Find where the given text appears and provide that cell's center as (x, y) coordinate. 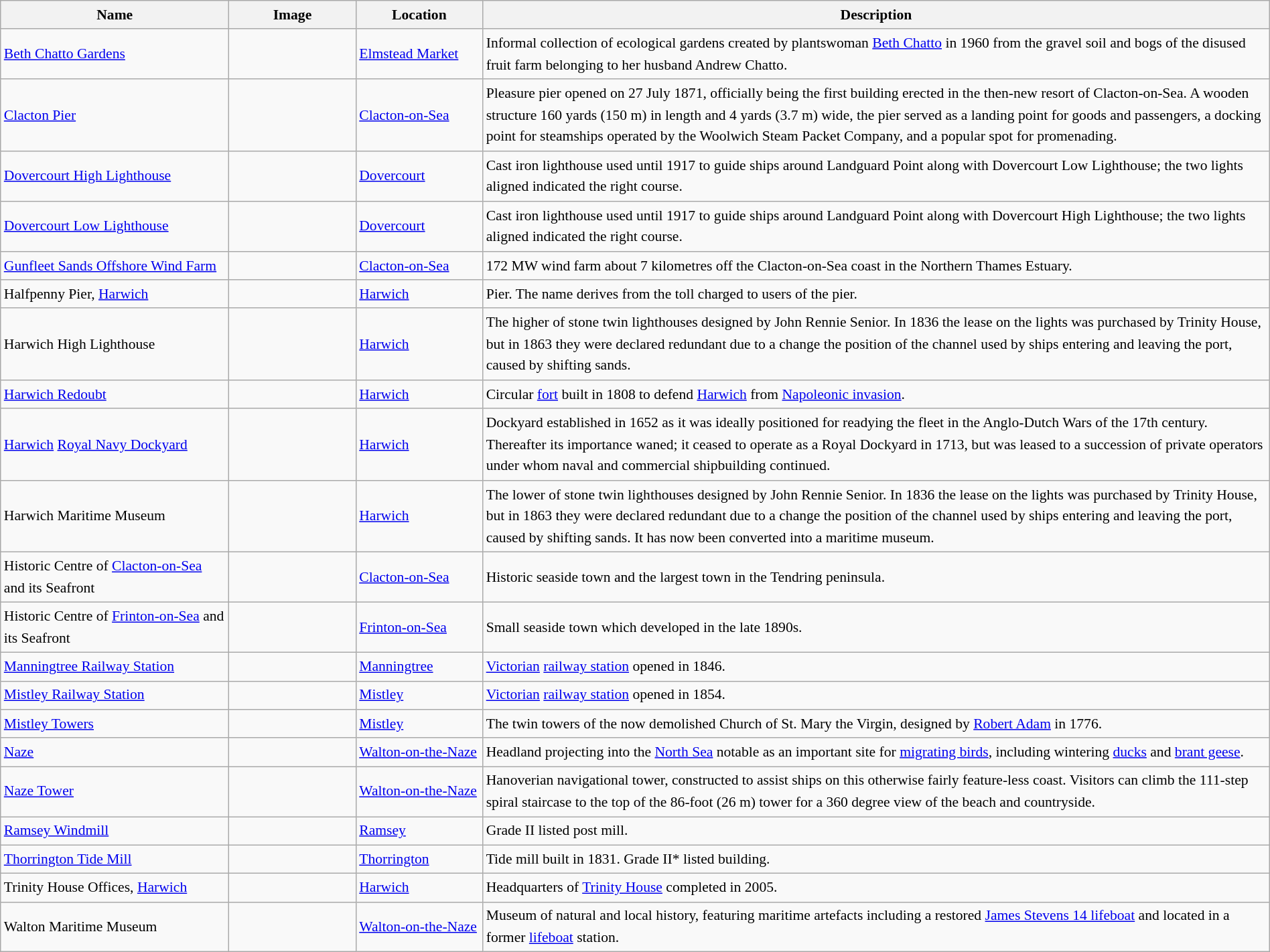
Manningtree (419, 667)
Trinity House Offices, Harwich (115, 888)
The twin towers of the now demolished Church of St. Mary the Virgin, designed by Robert Adam in 1776. (876, 724)
Pier. The name derives from the toll charged to users of the pier. (876, 295)
Victorian railway station opened in 1846. (876, 667)
Mistley Towers (115, 724)
Headland projecting into the North Sea notable as an important site for migrating birds, including wintering ducks and brant geese. (876, 752)
Halfpenny Pier, Harwich (115, 295)
Elmstead Market (419, 55)
Dovercourt High Lighthouse (115, 177)
Grade II listed post mill. (876, 831)
Thorrington Tide Mill (115, 860)
Name (115, 15)
Description (876, 15)
Frinton-on-Sea (419, 628)
Tide mill built in 1831. Grade II* listed building. (876, 860)
Thorrington (419, 860)
Historic Centre of Frinton-on-Sea and its Seafront (115, 628)
Historic seaside town and the largest town in the Tendring peninsula. (876, 577)
Ramsey Windmill (115, 831)
Walton Maritime Museum (115, 927)
Mistley Railway Station (115, 695)
Clacton Pier (115, 115)
Naze (115, 752)
Gunfleet Sands Offshore Wind Farm (115, 266)
Historic Centre of Clacton-on-Sea and its Seafront (115, 577)
Manningtree Railway Station (115, 667)
Harwich High Lighthouse (115, 344)
Small seaside town which developed in the late 1890s. (876, 628)
Circular fort built in 1808 to defend Harwich from Napoleonic invasion. (876, 395)
Harwich Redoubt (115, 395)
Harwich Royal Navy Dockyard (115, 445)
Beth Chatto Gardens (115, 55)
Victorian railway station opened in 1854. (876, 695)
Location (419, 15)
Naze Tower (115, 791)
Image (292, 15)
Harwich Maritime Museum (115, 517)
172 MW wind farm about 7 kilometres off the Clacton-on-Sea coast in the Northern Thames Estuary. (876, 266)
Headquarters of Trinity House completed in 2005. (876, 888)
Dovercourt Low Lighthouse (115, 226)
Ramsey (419, 831)
